Output the (X, Y) coordinate of the center of the cell containing the given text.  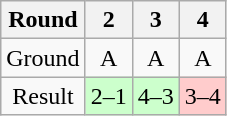
3 (156, 20)
Result (43, 96)
4–3 (156, 96)
4 (202, 20)
2–1 (108, 96)
Round (43, 20)
2 (108, 20)
Ground (43, 58)
3–4 (202, 96)
